Detect which cell encompasses the target text, then output its (x, y) center coordinate. 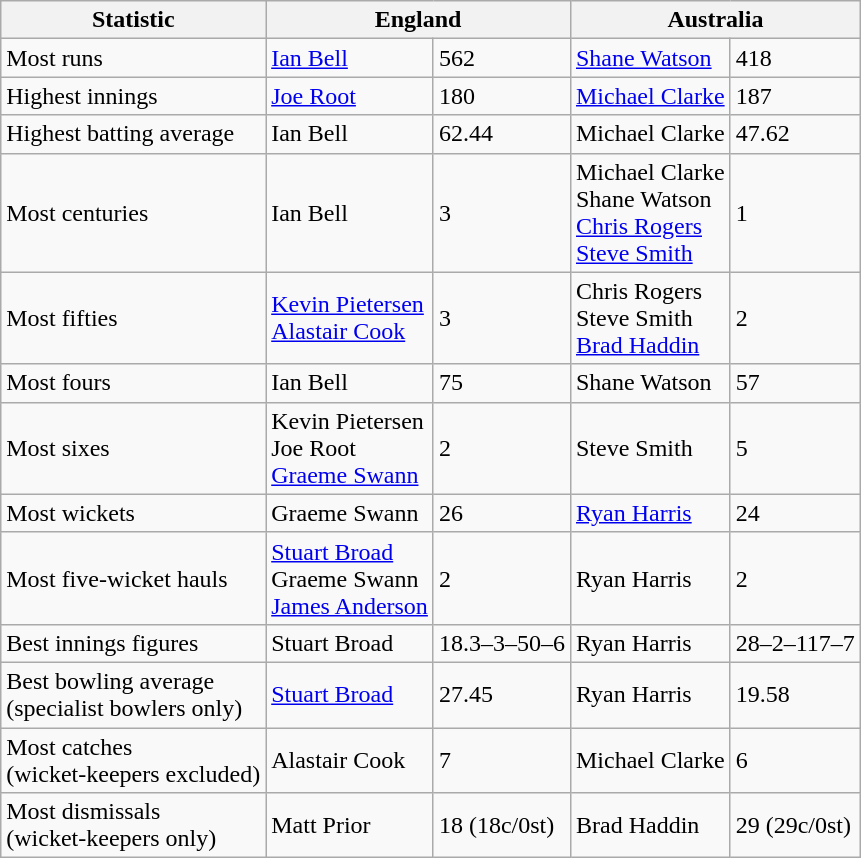
Highest batting average (134, 134)
18 (18c/0st) (502, 826)
Australia (715, 20)
7 (502, 760)
Best innings figures (134, 643)
Joe Root (350, 96)
Matt Prior (350, 826)
Brad Haddin (650, 826)
Most runs (134, 58)
Most fours (134, 383)
Kevin PietersenJoe RootGraeme Swann (350, 448)
24 (795, 513)
26 (502, 513)
Best bowling average(specialist bowlers only) (134, 694)
29 (29c/0st) (795, 826)
28–2–117–7 (795, 643)
Kevin PietersenAlastair Cook (350, 318)
Stuart BroadGraeme SwannJames Anderson (350, 578)
180 (502, 96)
47.62 (795, 134)
18.3–3–50–6 (502, 643)
62.44 (502, 134)
Most fifties (134, 318)
75 (502, 383)
Steve Smith (650, 448)
Most five-wicket hauls (134, 578)
562 (502, 58)
Most wickets (134, 513)
Chris RogersSteve SmithBrad Haddin (650, 318)
5 (795, 448)
Alastair Cook (350, 760)
Graeme Swann (350, 513)
England (418, 20)
6 (795, 760)
19.58 (795, 694)
1 (795, 212)
Most sixes (134, 448)
Most centuries (134, 212)
Michael ClarkeShane WatsonChris RogersSteve Smith (650, 212)
187 (795, 96)
Most catches(wicket-keepers excluded) (134, 760)
Statistic (134, 20)
Most dismissals(wicket-keepers only) (134, 826)
57 (795, 383)
418 (795, 58)
Highest innings (134, 96)
27.45 (502, 694)
